Determine the (x, y) coordinate at the center of the cell enclosing the given text.  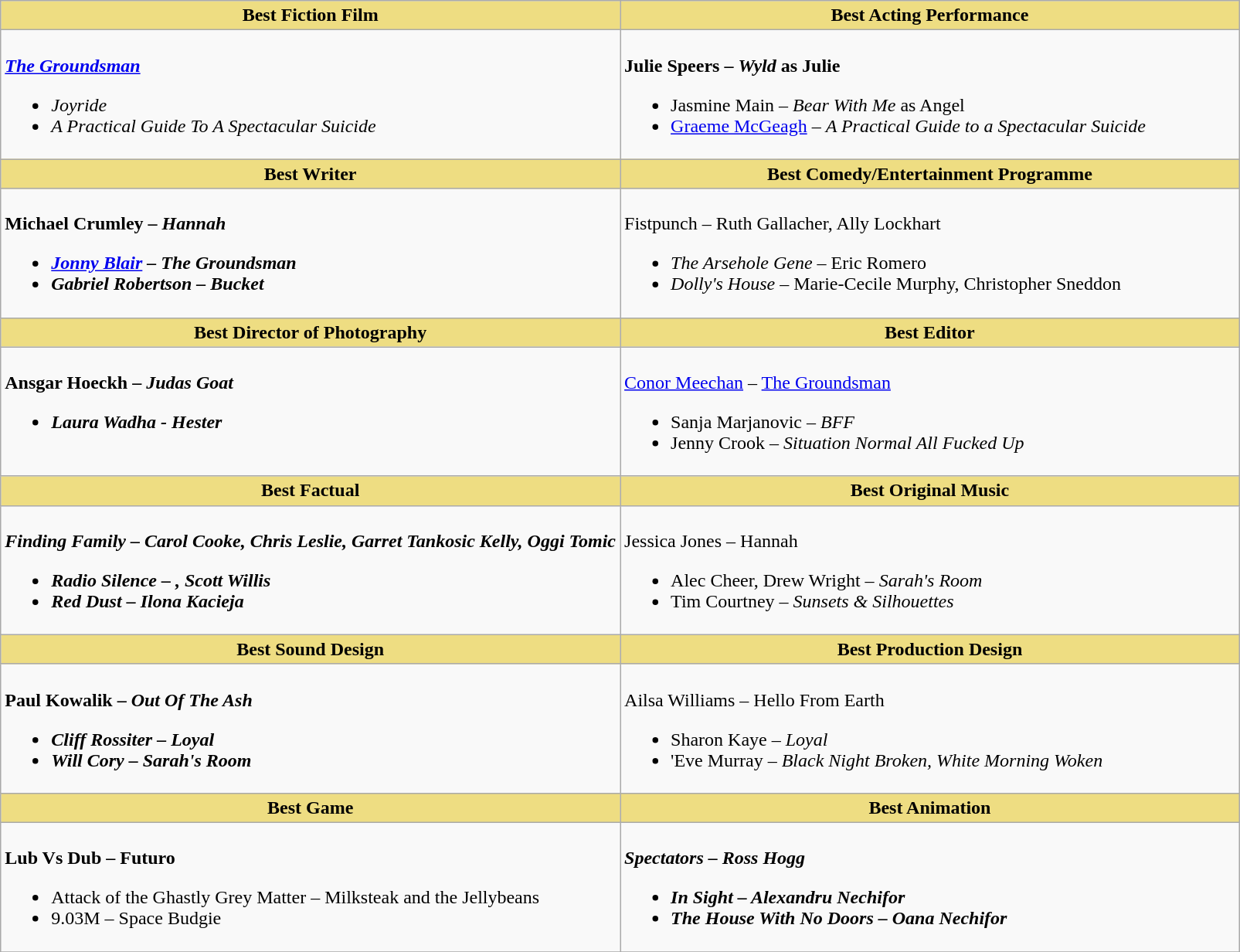
Best Writer (311, 174)
Best Animation (930, 807)
Best Original Music (930, 491)
Ailsa Williams – Hello From EarthSharon Kaye – Loyal'Eve Murray – Black Night Broken, White Morning Woken (930, 728)
Best Comedy/Entertainment Programme (930, 174)
Best Editor (930, 332)
Spectators – Ross HoggIn Sight – Alexandru NechiforThe House With No Doors – Oana Nechifor (930, 887)
The GroundsmanJoyrideA Practical Guide To A Spectacular Suicide (311, 94)
Best Acting Performance (930, 15)
Paul Kowalik – Out Of The AshCliff Rossiter – LoyalWill Cory – Sarah's Room (311, 728)
Fistpunch – Ruth Gallacher, Ally LockhartThe Arsehole Gene – Eric RomeroDolly's House – Marie-Cecile Murphy, Christopher Sneddon (930, 253)
Julie Speers – Wyld as JulieJasmine Main – Bear With Me as AngelGraeme McGeagh – A Practical Guide to a Spectacular Suicide (930, 94)
Jessica Jones – HannahAlec Cheer, Drew Wright – Sarah's RoomTim Courtney – Sunsets & Silhouettes (930, 570)
Best Director of Photography (311, 332)
Best Factual (311, 491)
Michael Crumley – HannahJonny Blair – The GroundsmanGabriel Robertson – Bucket (311, 253)
Ansgar Hoeckh – Judas GoatLaura Wadha - Hester (311, 411)
Best Production Design (930, 649)
Conor Meechan – The GroundsmanSanja Marjanovic – BFFJenny Crook – Situation Normal All Fucked Up (930, 411)
Best Sound Design (311, 649)
Best Fiction Film (311, 15)
Finding Family – Carol Cooke, Chris Leslie, Garret Tankosic Kelly, Oggi TomicRadio Silence – , Scott WillisRed Dust – Ilona Kacieja (311, 570)
Lub Vs Dub – FuturoAttack of the Ghastly Grey Matter – Milksteak and the Jellybeans9.03M – Space Budgie (311, 887)
Best Game (311, 807)
